For the text-containing cell, return its midpoint in [X, Y] coordinate format. 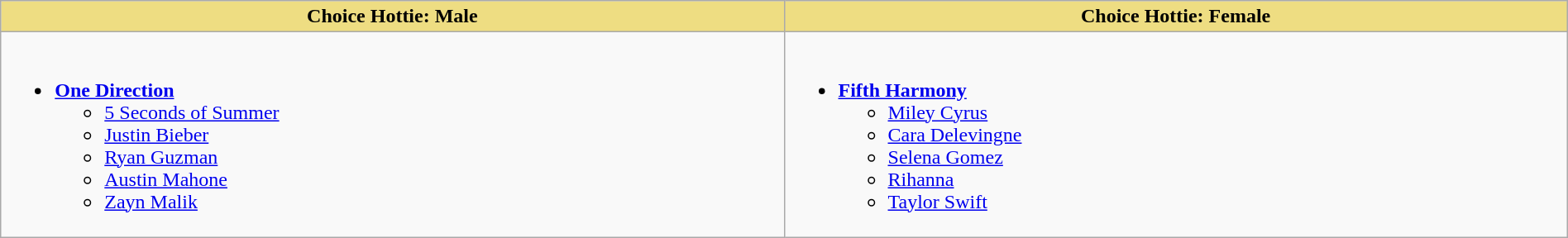
One Direction5 Seconds of SummerJustin BieberRyan GuzmanAustin MahoneZayn Malik [392, 135]
Fifth HarmonyMiley CyrusCara DelevingneSelena GomezRihannaTaylor Swift [1176, 135]
Choice Hottie: Female [1176, 17]
Choice Hottie: Male [392, 17]
